Provide the (X, Y) coordinate of the cell's center where the given text is located.  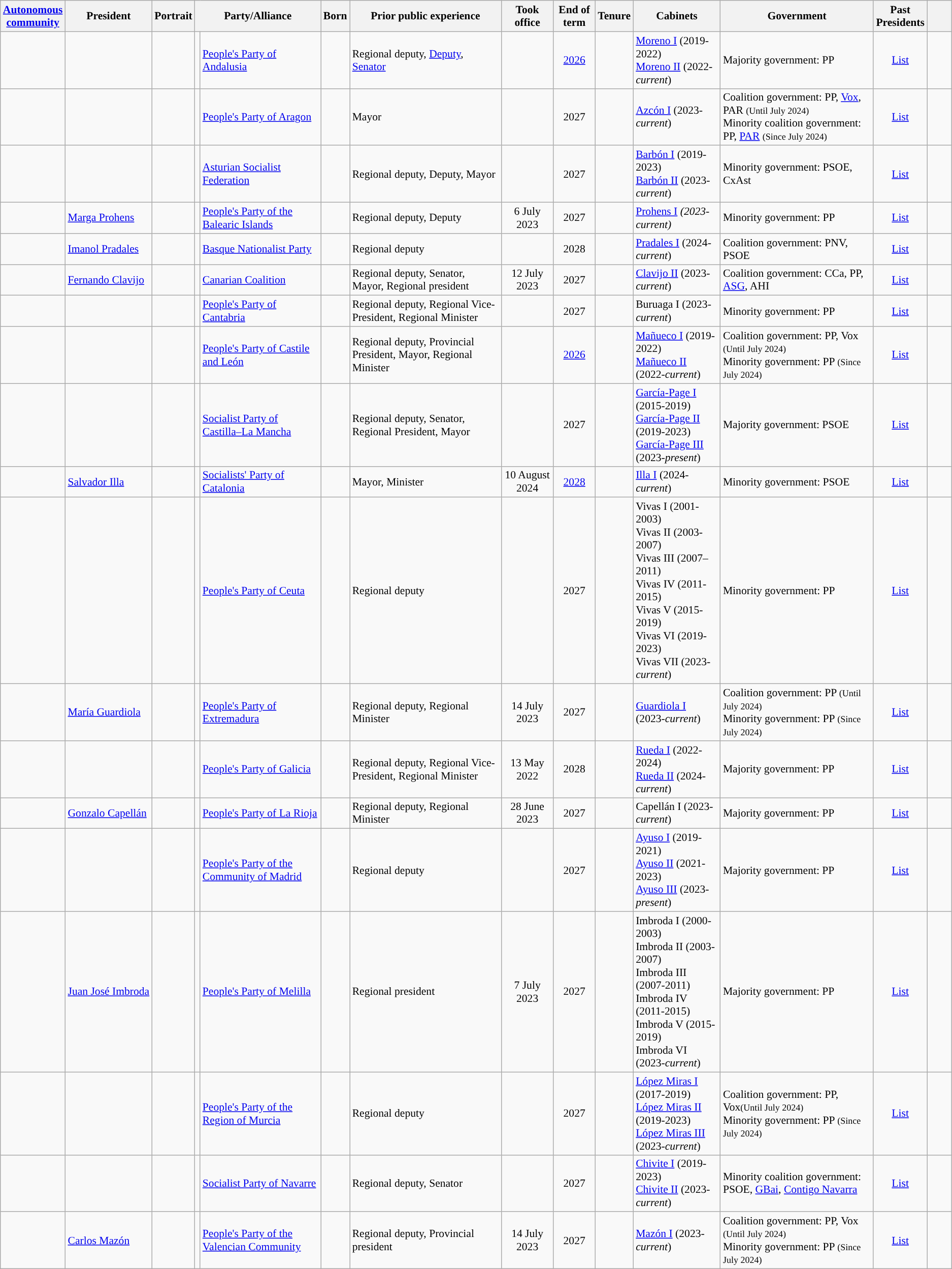
Rueda I (2022-2024)Rueda II (2024-current) (677, 769)
6 July 2023 (527, 218)
PastPresidents (900, 16)
People's Party of the Balearic Islands (260, 218)
People's Party of Castile and León (260, 355)
Regional deputy, Deputy, Senator (425, 60)
People's Party of La Rioja (260, 814)
People's Party of Melilla (260, 992)
Party/Alliance (258, 16)
Socialists' Party of Catalonia (260, 481)
Regional deputy, Provincial President, Mayor, Regional Minister (425, 355)
Asturian Socialist Federation (260, 174)
12 July 2023 (527, 280)
People's Party of Aragon (260, 117)
Clavijo II (2023-current) (677, 280)
Capellán I (2023-current) (677, 814)
Tookoffice (527, 16)
10 August 2024 (527, 481)
People's Party of Ceuta (260, 591)
Coalition government: PNV, PSOE (797, 249)
Juan José Imbroda (109, 992)
Minority coalition government: PSOE, GBai, Contigo Navarra (797, 1183)
Guardiola I (2023-current) (677, 712)
Azcón I (2023-current) (677, 117)
Buruaga I (2023-current) (677, 311)
Imanol Pradales (109, 249)
Marga Prohens (109, 218)
Minority government: PSOE, CxAst (797, 174)
Moreno I (2019-2022)Moreno II (2022-current) (677, 60)
13 May 2022 (527, 769)
28 June 2023 (527, 814)
Regional deputy, Provincial president (425, 1241)
Regional president (425, 992)
People's Party of the Region of Murcia (260, 1113)
Vivas I (2001-2003)Vivas II (2003-2007)Vivas III (2007–2011)Vivas IV (2011-2015)Vivas V (2015-2019)Vivas VI (2019-2023)Vivas VII (2023-current) (677, 591)
Regional deputy, Deputy, Mayor (425, 174)
Pradales I (2024-current) (677, 249)
Tenure (614, 16)
Socialist Party of Castilla–La Mancha (260, 425)
Coalition government: PP, Vox, PAR (Until July 2024)Minority coalition government: PP, PAR (Since July 2024) (797, 117)
Born (335, 16)
Chivite I (2019-2023)Chivite II (2023-current) (677, 1183)
Imbroda I (2000-2003)Imbroda II (2003-2007)Imbroda III (2007-2011)Imbroda IV (2011-2015)Imbroda V (2015-2019)Imbroda VI (2023-current) (677, 992)
Coalition government: PP, Vox(Until July 2024) Minority government: PP (Since July 2024) (797, 1113)
Ayuso I (2019-2021)Ayuso II (2021-2023)Ayuso III (2023-present) (677, 870)
Autonomouscommunity (33, 16)
President (109, 16)
Barbón I (2019-2023)Barbón II (2023-current) (677, 174)
Portrait (173, 16)
Illa I (2024-current) (677, 481)
Majority government: PSOE (797, 425)
People's Party of Andalusia (260, 60)
People's Party of Galicia (260, 769)
Regional deputy, Senator, Mayor, Regional president (425, 280)
López Miras I (2017-2019)López Miras II (2019-2023)López Miras III (2023-current) (677, 1113)
Regional deputy, Deputy (425, 218)
Regional deputy, Senator (425, 1183)
Fernando Clavijo (109, 280)
7 July 2023 (527, 992)
Gonzalo Capellán (109, 814)
Mayor, Minister (425, 481)
Government (797, 16)
Prohens I (2023-current) (677, 218)
End of term (574, 16)
Canarian Coalition (260, 280)
Mazón I (2023-current) (677, 1241)
People's Party of Extremadura (260, 712)
People's Party of the Valencian Community (260, 1241)
Mañueco I (2019-2022)Mañueco II (2022-current) (677, 355)
Coalition government: PP (Until July 2024)Minority government: PP (Since July 2024) (797, 712)
Prior public experience (425, 16)
Salvador Illa (109, 481)
Mayor (425, 117)
Coalition government: CCa, PP, ASG, AHI (797, 280)
Carlos Mazón (109, 1241)
Socialist Party of Navarre (260, 1183)
María Guardiola (109, 712)
People's Party of the Community of Madrid (260, 870)
Minority government: PSOE (797, 481)
People's Party of Cantabria (260, 311)
Regional deputy, Senator, Regional President, Mayor (425, 425)
García-Page I (2015-2019)García-Page II (2019-2023)García-Page III (2023-present) (677, 425)
Cabinets (677, 16)
Basque Nationalist Party (260, 249)
